Capture the cell that displays the provided text and extract its (X, Y) central coordinate. 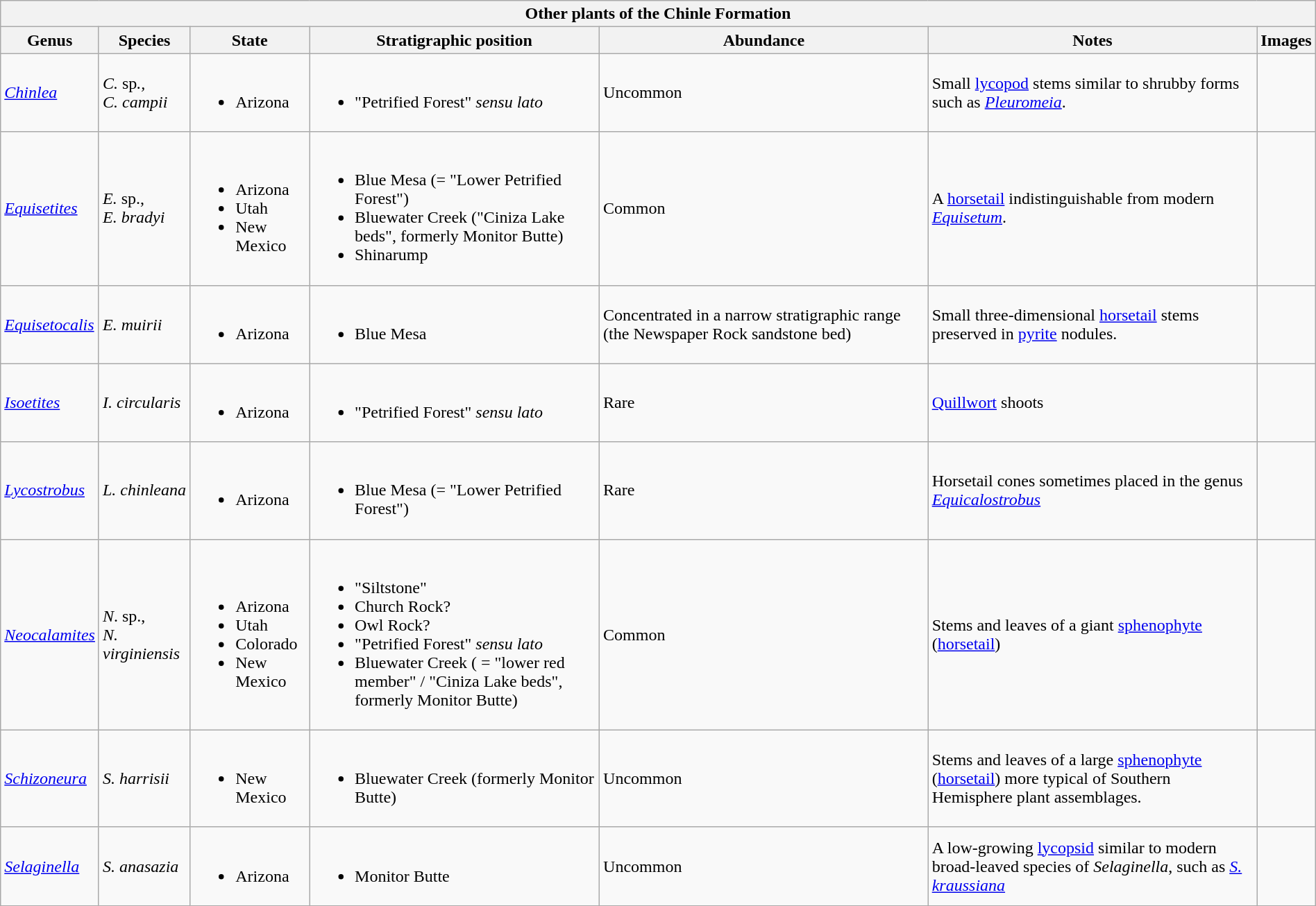
Blue Mesa (455, 325)
"Siltstone"Church Rock?Owl Rock?"Petrified Forest" sensu latoBluewater Creek ( = "lower red member" / "Ciniza Lake beds", formerly Monitor Butte) (455, 634)
Bluewater Creek (formerly Monitor Butte) (455, 778)
E. sp.,E. bradyi (144, 208)
Other plants of the Chinle Formation (658, 14)
Stems and leaves of a large sphenophyte (horsetail) more typical of Southern Hemisphere plant assemblages. (1093, 778)
Chinlea (50, 93)
Small lycopod stems similar to shrubby forms such as Pleuromeia. (1093, 93)
Small three-dimensional horsetail stems preserved in pyrite nodules. (1093, 325)
Monitor Butte (455, 866)
A low-growing lycopsid similar to modern broad-leaved species of Selaginella, such as S. kraussiana (1093, 866)
Images (1286, 40)
Notes (1093, 40)
Schizoneura (50, 778)
New Mexico (250, 778)
L. chinleana (144, 490)
Lycostrobus (50, 490)
E. muirii (144, 325)
A horsetail indistinguishable from modern Equisetum. (1093, 208)
ArizonaUtahColoradoNew Mexico (250, 634)
S. harrisii (144, 778)
Species (144, 40)
Equisetites (50, 208)
Genus (50, 40)
Blue Mesa (= "Lower Petrified Forest") (455, 490)
Horsetail cones sometimes placed in the genus Equicalostrobus (1093, 490)
ArizonaUtahNew Mexico (250, 208)
Neocalamites (50, 634)
Concentrated in a narrow stratigraphic range (the Newspaper Rock sandstone bed) (764, 325)
Isoetites (50, 402)
N. sp.,N. virginiensis (144, 634)
Blue Mesa (= "Lower Petrified Forest")Bluewater Creek ("Ciniza Lake beds", formerly Monitor Butte)Shinarump (455, 208)
S. anasazia (144, 866)
Abundance (764, 40)
Selaginella (50, 866)
C. sp.,C. campii (144, 93)
State (250, 40)
Stems and leaves of a giant sphenophyte (horsetail) (1093, 634)
Equisetocalis (50, 325)
Stratigraphic position (455, 40)
I. circularis (144, 402)
Quillwort shoots (1093, 402)
